Extract the (x, y) coordinate from the center of the cell holding the provided text.  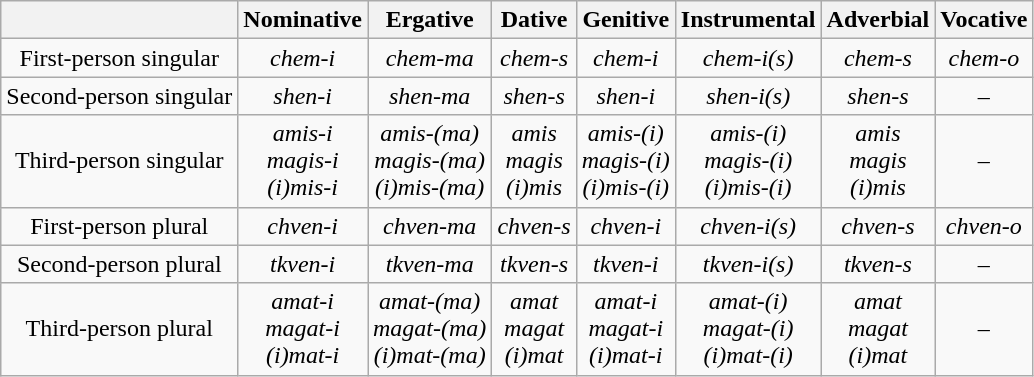
Genitive (626, 20)
Adverbial (878, 20)
amat-(i)magat-(i)(i)mat-(i) (748, 329)
shen-ma (430, 96)
Second-person plural (120, 264)
Instrumental (748, 20)
amat-(ma)magat-(ma)(i)mat-(ma) (430, 329)
amis-imagis-i(i)mis-i (303, 161)
chven-i(s) (748, 226)
tkven-i(s) (748, 264)
amis-(ma)magis-(ma)(i)mis-(ma) (430, 161)
Vocative (984, 20)
Second-person singular (120, 96)
chven-ma (430, 226)
Nominative (303, 20)
Dative (534, 20)
chem-i(s) (748, 58)
Third-person plural (120, 329)
chven-o (984, 226)
chem-ma (430, 58)
shen-i(s) (748, 96)
Ergative (430, 20)
chem-o (984, 58)
tkven-ma (430, 264)
First-person plural (120, 226)
First-person singular (120, 58)
Third-person singular (120, 161)
